From the cell containing the given text, extract its center point as [x, y] coordinate. 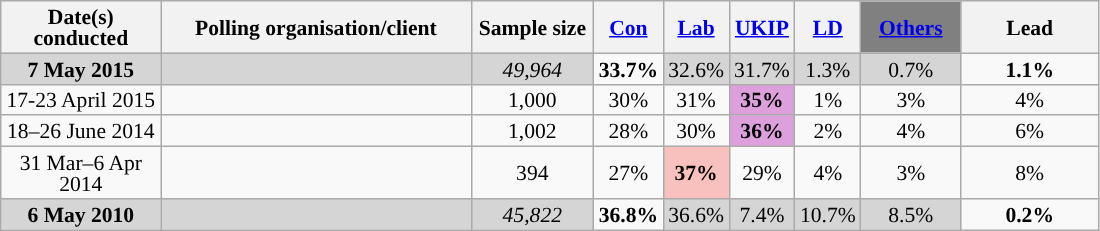
49,964 [532, 68]
31% [696, 100]
10.7% [828, 214]
36.8% [628, 214]
0.2% [1030, 214]
1% [828, 100]
7.4% [762, 214]
1,000 [532, 100]
29% [762, 173]
Sample size [532, 27]
0.7% [911, 68]
31 Mar–6 Apr 2014 [81, 173]
35% [762, 100]
36.6% [696, 214]
17-23 April 2015 [81, 100]
1.1% [1030, 68]
394 [532, 173]
LD [828, 27]
2% [828, 132]
1,002 [532, 132]
UKIP [762, 27]
6 May 2010 [81, 214]
Polling organisation/client [316, 27]
Lead [1030, 27]
Con [628, 27]
28% [628, 132]
Date(s)conducted [81, 27]
Others [911, 27]
Lab [696, 27]
33.7% [628, 68]
45,822 [532, 214]
37% [696, 173]
31.7% [762, 68]
7 May 2015 [81, 68]
18–26 June 2014 [81, 132]
27% [628, 173]
8% [1030, 173]
1.3% [828, 68]
6% [1030, 132]
36% [762, 132]
32.6% [696, 68]
8.5% [911, 214]
